Detect which cell encompasses the target text, then output its (X, Y) center coordinate. 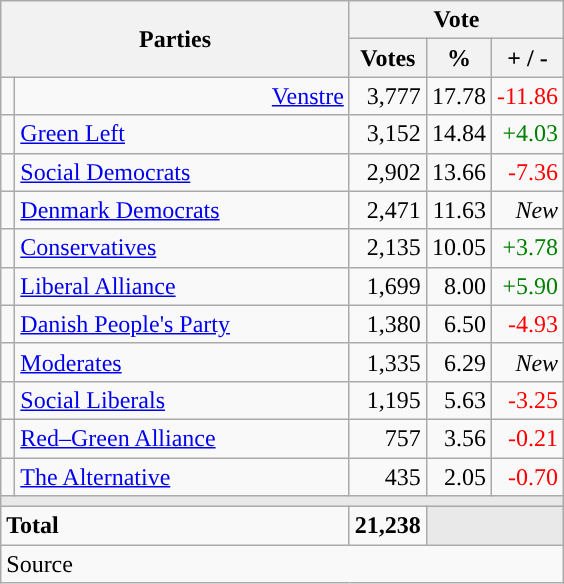
14.84 (458, 134)
Red–Green Alliance (182, 438)
-3.25 (527, 400)
+5.90 (527, 286)
Green Left (182, 134)
11.63 (458, 210)
-11.86 (527, 96)
21,238 (388, 526)
Total (176, 526)
+ / - (527, 58)
-0.21 (527, 438)
17.78 (458, 96)
-7.36 (527, 172)
3,777 (388, 96)
+3.78 (527, 248)
2,135 (388, 248)
1,380 (388, 324)
-4.93 (527, 324)
757 (388, 438)
1,335 (388, 362)
Vote (456, 20)
Social Liberals (182, 400)
+4.03 (527, 134)
Source (282, 564)
2,902 (388, 172)
6.29 (458, 362)
1,699 (388, 286)
Liberal Alliance (182, 286)
2.05 (458, 477)
The Alternative (182, 477)
3.56 (458, 438)
6.50 (458, 324)
2,471 (388, 210)
Venstre (182, 96)
Conservatives (182, 248)
-0.70 (527, 477)
3,152 (388, 134)
Votes (388, 58)
Danish People's Party (182, 324)
8.00 (458, 286)
Denmark Democrats (182, 210)
1,195 (388, 400)
Parties (176, 39)
% (458, 58)
13.66 (458, 172)
435 (388, 477)
10.05 (458, 248)
Moderates (182, 362)
Social Democrats (182, 172)
5.63 (458, 400)
